Find where the given text appears and provide that cell's center as (X, Y) coordinate. 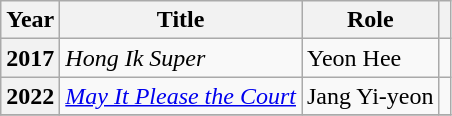
Role (370, 20)
Year (30, 20)
May It Please the Court (181, 96)
Yeon Hee (370, 58)
Jang Yi-yeon (370, 96)
Title (181, 20)
2022 (30, 96)
2017 (30, 58)
Hong Ik Super (181, 58)
